Locate the cell with the specified text and output its (X, Y) center coordinate. 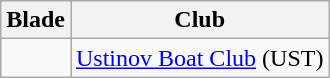
Blade (36, 20)
Club (199, 20)
Ustinov Boat Club (UST) (199, 58)
